Scan for the cell matching the given text and deliver its [X, Y] coordinate at center. 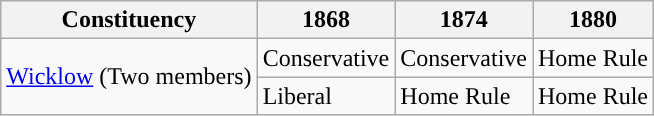
1868 [326, 20]
Liberal [326, 96]
Constituency [129, 20]
Wicklow (Two members) [129, 77]
1874 [464, 20]
1880 [592, 20]
